Pinpoint the cell where the given text exists, returning its (X, Y) midpoint coordinate. 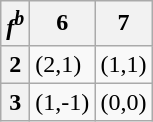
(1,1) (124, 64)
6 (62, 24)
3 (16, 102)
(2,1) (62, 64)
(0,0) (124, 102)
2 (16, 64)
7 (124, 24)
fb (16, 24)
(1,-1) (62, 102)
